Locate the cell with the specified text and output its (X, Y) center coordinate. 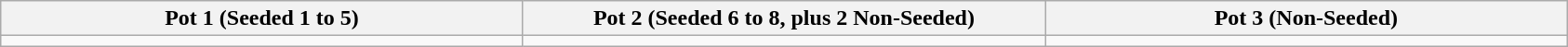
Pot 3 (Non-Seeded) (1306, 18)
Pot 2 (Seeded 6 to 8, plus 2 Non-Seeded) (783, 18)
Pot 1 (Seeded 1 to 5) (262, 18)
